Output the [x, y] coordinate of the center of the cell containing the given text.  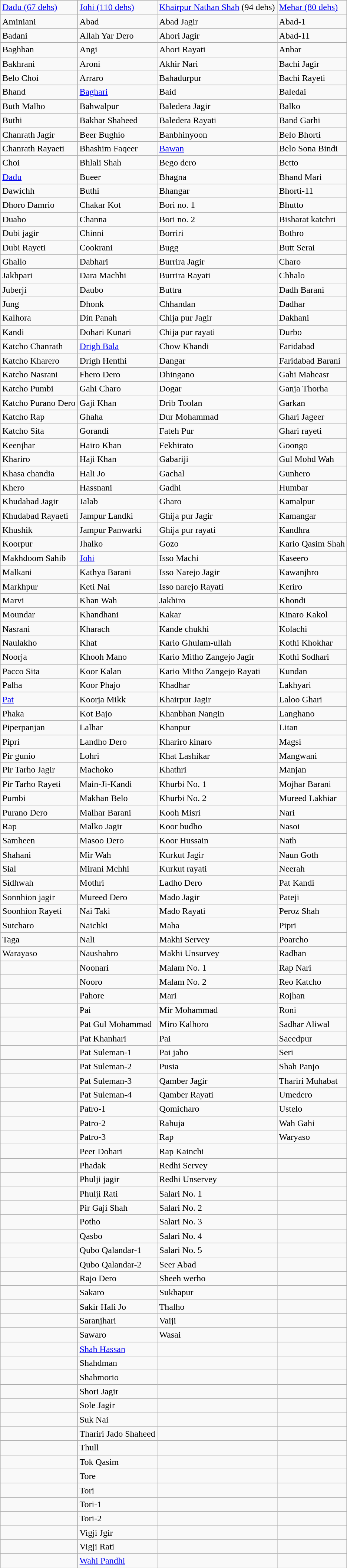
Tori-2 [117, 1518]
Garkan [312, 403]
Pateji [312, 897]
Khanbhan Nangin [217, 714]
Bakhrani [39, 64]
Bhand [39, 92]
Gachal [217, 473]
Johi [117, 558]
Chhalo [312, 276]
Pai jaho [217, 1052]
Borriri [217, 233]
Hali Jo [117, 473]
Chinni [117, 233]
Jhalko [117, 544]
Kharach [117, 629]
Baid [217, 92]
Badani [39, 36]
Khariro kinaro [217, 742]
Pir Gaji Shah [117, 1208]
Dadu [39, 177]
Palha [39, 685]
Khathri [217, 770]
Kooh Misri [217, 812]
Nasoi [312, 826]
Jakhiro [217, 600]
Gahi Charo [117, 388]
Suk Nai [117, 1420]
Seer Abad [217, 1264]
Gul Mohd Wah [312, 459]
Masoo Dero [117, 840]
Gahi Maheasr [312, 374]
Bueer [117, 177]
Dhonk [117, 304]
Bachi Jagir [312, 64]
Salari No. 4 [217, 1236]
Mado Jagir [217, 897]
Fhero Dero [117, 374]
Rap Kainchi [217, 1151]
Poarcho [312, 939]
Pir Tarho Jagir [39, 770]
Sakir Hali Jo [117, 1306]
Rajo Dero [117, 1278]
Juberji [39, 290]
Band Garhi [312, 120]
Mado Rayati [217, 911]
Kario Mitho Zangejo Jagir [217, 657]
Patro-1 [117, 1109]
Pumbi [39, 798]
Nari [312, 812]
Tori-1 [117, 1504]
Khariro [39, 459]
Khudabad Jagir [39, 502]
Sadhar Aliwal [312, 1024]
Shahmorio [117, 1377]
Pahore [117, 996]
Katcho Pumbi [39, 388]
Keriro [312, 586]
Langhano [312, 714]
Sutcharo [39, 925]
Banbhinyoon [217, 134]
Koorpur [39, 544]
Shahdman [117, 1363]
Belo Sona Bindi [312, 148]
Dadhar [312, 304]
Khanpur [217, 728]
Redhi Servey [217, 1165]
Qomicharo [217, 1109]
Dakhani [312, 318]
Samheen [39, 840]
Malhar Barani [117, 812]
Qamber Jagir [217, 1081]
Mureed Lakhiar [312, 798]
Bhlali Shah [117, 163]
Cookrani [117, 247]
Kario Qasim Shah [312, 544]
Shahani [39, 854]
Shah Panjo [312, 1066]
Pat Suleman-1 [117, 1052]
Khat [117, 643]
Channa [117, 219]
Kaseero [312, 558]
Kawanjhro [312, 572]
Kandi [39, 332]
Bawan [217, 148]
Chanrath Rayaeti [39, 148]
Bisharat katchri [312, 219]
Rahuja [217, 1123]
Chanrath Jagir [39, 134]
Jakhpari [39, 276]
Khan Wah [117, 600]
Bachi Rayeti [312, 78]
Rap Nari [312, 968]
Koor Phajo [117, 685]
Johi (110 dehs) [117, 7]
Ghaha [117, 417]
Kolachi [312, 629]
Peer Dohari [117, 1151]
Noorja [39, 657]
Durbo [312, 332]
Ustelo [312, 1109]
Ahori Rayati [217, 50]
Mangwani [312, 756]
Goongo [312, 445]
Malam No. 2 [217, 982]
Qamber Rayati [217, 1095]
Abad [117, 22]
Dubi Rayeti [39, 247]
Belo Choi [39, 78]
Naushahro [117, 954]
Naulakho [39, 643]
Pat Kandi [312, 883]
Duabo [39, 219]
Mothri [117, 883]
Daubo [117, 290]
Mehar (80 dehs) [312, 7]
Makhi Unsurvey [217, 954]
Chow Khandi [217, 346]
Shah Hassan [117, 1349]
Bothro [312, 233]
Bhangar [217, 191]
Jampur Landki [117, 516]
Fekhirato [217, 445]
Balko [312, 106]
Ghallo [39, 262]
Wasai [217, 1335]
Betto [312, 163]
Pir gunio [39, 756]
Koor budho [217, 826]
Sole Jagir [117, 1405]
Baledera Rayati [217, 120]
Nasrani [39, 629]
Gadhi [217, 488]
Phadak [117, 1165]
Khondi [312, 600]
Miro Kalhoro [217, 1024]
Nali [117, 939]
Bhorti-11 [312, 191]
Butt Serai [312, 247]
Khero [39, 488]
Pacco Sita [39, 671]
Dur Mohammad [217, 417]
Burrira Jagir [217, 262]
Sial [39, 869]
Buttra [217, 290]
Makhdoom Sahib [39, 558]
Bakhar Shaheed [117, 120]
Lakhyari [312, 685]
Isso Narejo Jagir [217, 572]
Salari No. 5 [217, 1250]
Radhan [312, 954]
Kurkut rayati [217, 869]
Jalab [117, 502]
Kurkut Jagir [217, 854]
Gunhero [312, 473]
Pusia [217, 1066]
Thariri Muhabat [312, 1081]
Arraro [117, 78]
Marvi [39, 600]
Nooro [117, 982]
Gaji Khan [117, 403]
Ahori Jagir [217, 36]
Katcho Kharero [39, 360]
Charo [312, 262]
Gabariji [217, 459]
Kathya Barani [117, 572]
Baghban [39, 50]
Ghija pur Jagir [217, 516]
Salari No. 2 [217, 1208]
Makhi Servey [217, 939]
Dubi jagir [39, 233]
Ghari rayeti [312, 431]
Kot Bajo [117, 714]
Din Panah [117, 318]
Bhagna [217, 177]
Haji Khan [117, 459]
Mir Mohammad [217, 1010]
Kothi Sodhari [312, 657]
Roni [312, 1010]
Vigji Jgir [117, 1533]
Dabhari [117, 262]
Jampur Panwarki [117, 530]
Pat Khanhari [117, 1038]
Mirani Mchhi [117, 869]
Kande chukhi [217, 629]
Katcho Sita [39, 431]
Pat Suleman-4 [117, 1095]
Allah Yar Dero [117, 36]
Buth Malho [39, 106]
Belo Bhorti [312, 134]
Sonnhion jagir [39, 897]
Bugg [217, 247]
Warayaso [39, 954]
Kamangar [312, 516]
Sawaro [117, 1335]
Naichki [117, 925]
Isso Machi [217, 558]
Kalhora [39, 318]
Kakar [217, 614]
Chhandan [217, 304]
Phaka [39, 714]
Faridabad [312, 346]
Koor Kalan [117, 671]
Sakaro [117, 1292]
Malam No. 1 [217, 968]
Kamalpur [312, 502]
Dangar [217, 360]
Markhpur [39, 586]
Potho [117, 1222]
Neerah [312, 869]
Dogar [217, 388]
Tok Qasim [117, 1462]
Aminiani [39, 22]
Keenjhar [39, 445]
Khandhani [117, 614]
Bahwalpur [117, 106]
Malkani [39, 572]
Magsi [312, 742]
Khudabad Rayaeti [39, 516]
Hassnani [117, 488]
Koor Hussain [217, 840]
Kothi Khokhar [312, 643]
Rojhan [312, 996]
Katcho Rap [39, 417]
Purano Dero [39, 812]
Lalhar [117, 728]
Vaiji [217, 1321]
Mureed Dero [117, 897]
Akhir Nari [217, 64]
Chija pur rayati [217, 332]
Dadu (67 dehs) [39, 7]
Bhashim Faqeer [117, 148]
Thariri Jado Shaheed [117, 1434]
Bori no. 1 [217, 205]
Qubo Qalandar-2 [117, 1264]
Kinaro Kakol [312, 614]
Mari [217, 996]
Drigh Henthi [117, 360]
Hairo Khan [117, 445]
Thull [117, 1448]
Aroni [117, 64]
Bahadurpur [217, 78]
Pat Suleman-3 [117, 1081]
Jung [39, 304]
Machoko [117, 770]
Baledera Jagir [217, 106]
Khurbi No. 2 [217, 798]
Kario Mitho Zangejo Rayati [217, 671]
Dhingano [217, 374]
Qubo Qalandar-1 [117, 1250]
Peroz Shah [312, 911]
Vigji Rati [117, 1547]
Wah Gahi [312, 1123]
Dawichh [39, 191]
Drib Toolan [217, 403]
Abad-1 [312, 22]
Pir Tarho Rayeti [39, 784]
Burrira Rayati [217, 276]
Katcho Chanrath [39, 346]
Kario Ghulam-ullah [217, 643]
Drigh Bala [117, 346]
Phulji jagir [117, 1180]
Nath [312, 840]
Naun Goth [312, 854]
Gharo [217, 502]
Sidhwah [39, 883]
Chakar Kot [117, 205]
Mojhar Barani [312, 784]
Umedero [312, 1095]
Khadhar [217, 685]
Nai Taki [117, 911]
Faridabad Barani [312, 360]
Ladho Dero [217, 883]
Seri [312, 1052]
Tore [117, 1476]
Sheeh werho [217, 1278]
Keti Nai [117, 586]
Saeedpur [312, 1038]
Choi [39, 163]
Sukhapur [217, 1292]
Piperpanjan [39, 728]
Abad Jagir [217, 22]
Bhutto [312, 205]
Beer Bughio [117, 134]
Phulji Rati [117, 1194]
Khairpur Jagir [217, 699]
Waryaso [312, 1137]
Khurbi No. 1 [217, 784]
Soonhion Rayeti [39, 911]
Thalho [217, 1306]
Taga [39, 939]
Qasbo [117, 1236]
Angi [117, 50]
Isso narejo Rayati [217, 586]
Koorja Mikk [117, 699]
Main-Ji-Kandi [117, 784]
Mir Wah [117, 854]
Lohri [117, 756]
Pat [39, 699]
Katcho Nasrani [39, 374]
Malko Jagir [117, 826]
Ganja Thorha [312, 388]
Abad-11 [312, 36]
Reo Katcho [312, 982]
Ghari Jageer [312, 417]
Dara Machhi [117, 276]
Bhand Mari [312, 177]
Khasa chandia [39, 473]
Landho Dero [117, 742]
Baledai [312, 92]
Dadh Barani [312, 290]
Humbar [312, 488]
Khairpur Nathan Shah (94 dehs) [217, 7]
Khushik [39, 530]
Fateh Pur [217, 431]
Patro-3 [117, 1137]
Shori Jagir [117, 1391]
Dhoro Damrio [39, 205]
Manjan [312, 770]
Salari No. 1 [217, 1194]
Makhan Belo [117, 798]
Chija pur Jagir [217, 318]
Gozo [217, 544]
Tori [117, 1490]
Ghija pur rayati [217, 530]
Anbar [312, 50]
Bori no. 2 [217, 219]
Khooh Mano [117, 657]
Noonari [117, 968]
Gorandi [117, 431]
Maha [217, 925]
Katcho Purano Dero [39, 403]
Patro-2 [117, 1123]
Saranjhari [117, 1321]
Baghari [117, 92]
Wahi Pandhi [117, 1561]
Bego dero [217, 163]
Kandhra [312, 530]
Kundan [312, 671]
Pat Suleman-2 [117, 1066]
Khat Lashikar [217, 756]
Moundar [39, 614]
Pat Gul Mohammad [117, 1024]
Redhi Unservey [217, 1180]
Litan [312, 728]
Laloo Ghari [312, 699]
Dohari Kunari [117, 332]
Salari No. 3 [217, 1222]
